Extract the (x, y) coordinate from the center of the cell holding the provided text.  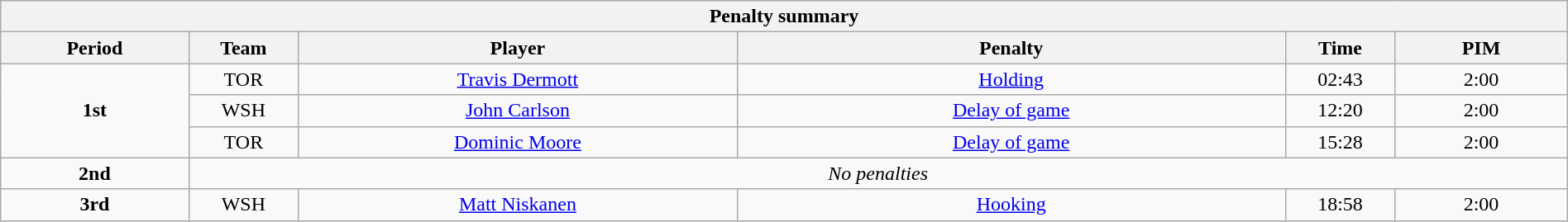
John Carlson (518, 111)
PIM (1481, 48)
No penalties (878, 173)
Holding (1011, 79)
02:43 (1340, 79)
1st (94, 111)
Team (243, 48)
15:28 (1340, 142)
Penalty (1011, 48)
Time (1340, 48)
Hooking (1011, 205)
2nd (94, 173)
18:58 (1340, 205)
Matt Niskanen (518, 205)
3rd (94, 205)
Travis Dermott (518, 79)
Dominic Moore (518, 142)
Player (518, 48)
Penalty summary (784, 17)
12:20 (1340, 111)
Period (94, 48)
